Determine the [X, Y] coordinate at the center of the cell enclosing the given text.  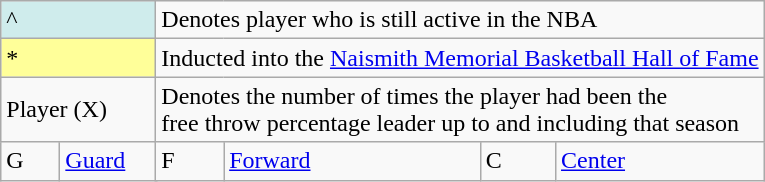
Player (X) [78, 110]
C [518, 161]
F [190, 161]
Inducted into the Naismith Memorial Basketball Hall of Fame [460, 58]
Forward [352, 161]
Denotes the number of times the player had been thefree throw percentage leader up to and including that season [460, 110]
^ [78, 20]
G [30, 161]
Denotes player who is still active in the NBA [460, 20]
Guard [108, 161]
* [78, 58]
Center [660, 161]
